For the text-containing cell, return its midpoint in (X, Y) coordinate format. 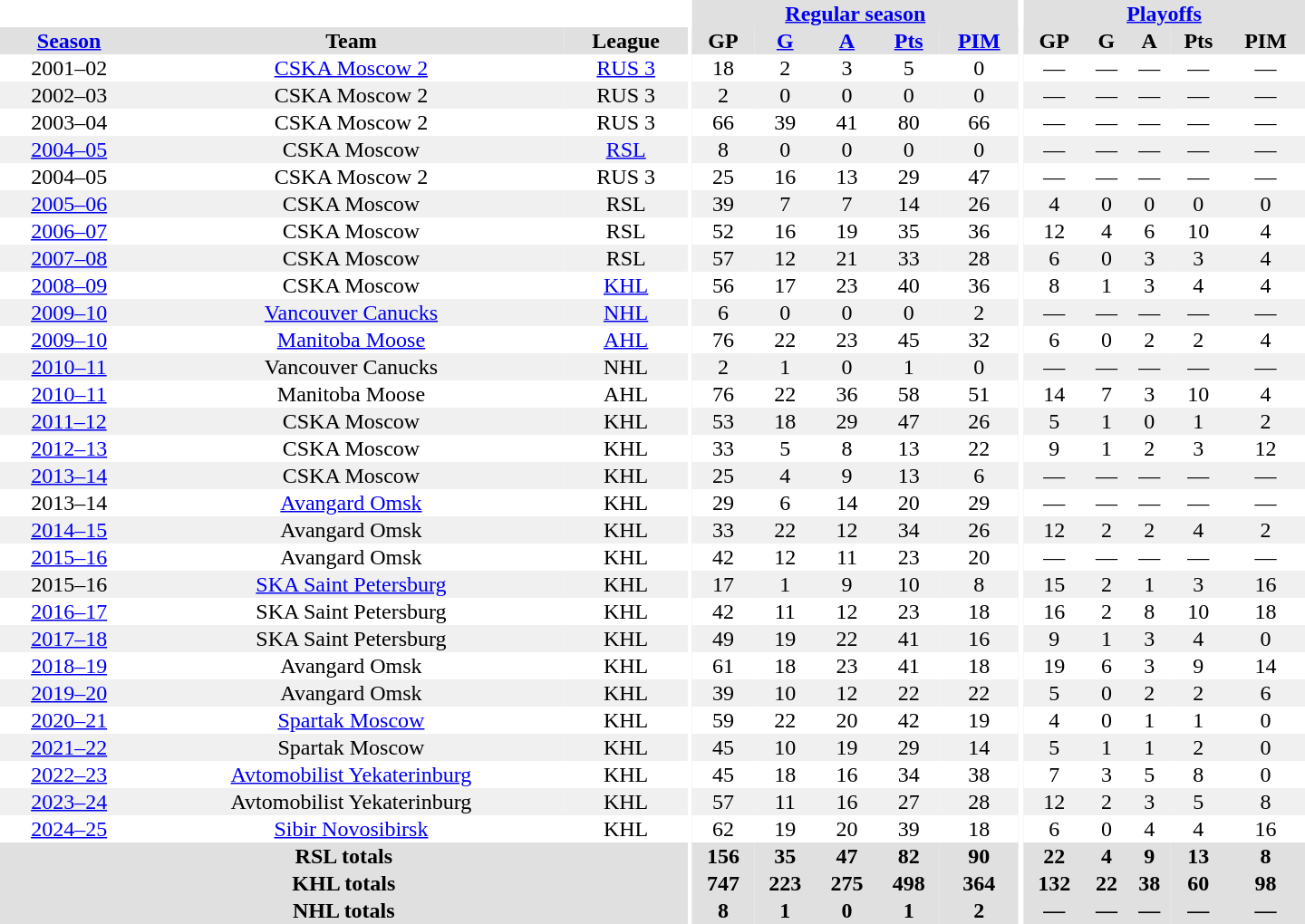
Team (351, 41)
82 (909, 856)
51 (979, 394)
League (626, 41)
40 (909, 285)
747 (723, 883)
2008–09 (69, 285)
364 (979, 883)
2006–07 (69, 231)
2005–06 (69, 204)
NHL totals (344, 910)
32 (979, 340)
2012–13 (69, 448)
275 (846, 883)
21 (846, 258)
2016–17 (69, 611)
223 (785, 883)
Regular season (855, 14)
61 (723, 666)
KHL totals (344, 883)
2022–23 (69, 775)
2024–25 (69, 829)
58 (909, 394)
2003–04 (69, 122)
Playoffs (1164, 14)
2014–15 (69, 530)
498 (909, 883)
2002–03 (69, 95)
27 (909, 802)
49 (723, 639)
132 (1054, 883)
56 (723, 285)
RSL totals (344, 856)
Season (69, 41)
15 (1054, 584)
2017–18 (69, 639)
2019–20 (69, 693)
80 (909, 122)
62 (723, 829)
52 (723, 231)
59 (723, 720)
156 (723, 856)
2021–22 (69, 747)
60 (1198, 883)
2011–12 (69, 421)
Sibir Novosibirsk (351, 829)
2020–21 (69, 720)
98 (1265, 883)
90 (979, 856)
2007–08 (69, 258)
2023–24 (69, 802)
2018–19 (69, 666)
53 (723, 421)
2001–02 (69, 68)
